Identify which cell holds the provided text, then report its (X, Y) central coordinate. 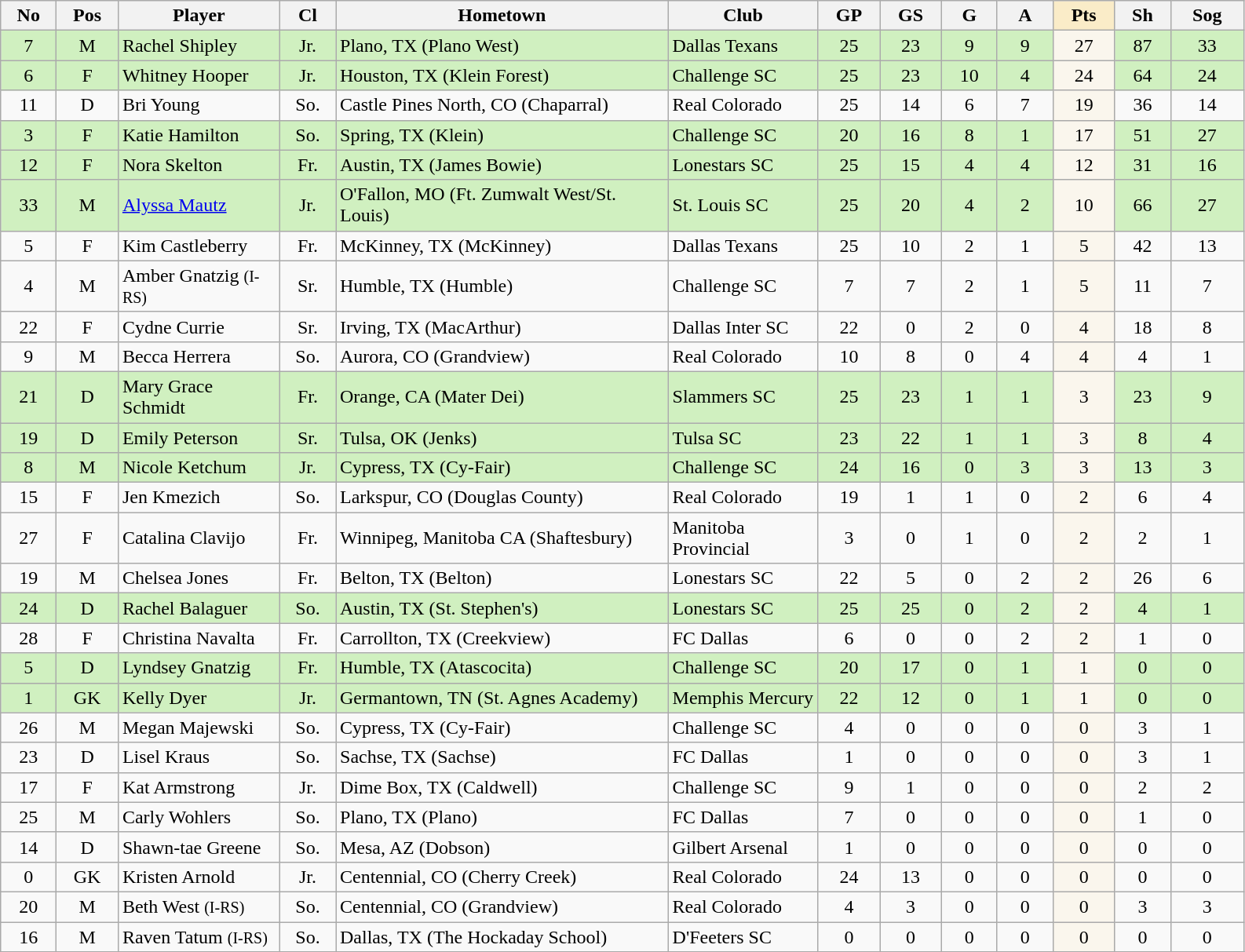
51 (1143, 135)
87 (1143, 46)
Kat Armstrong (199, 787)
Mary Grace Schmidt (199, 397)
Larkspur, CO (Douglas County) (502, 498)
Plano, TX (Plano West) (502, 46)
Irving, TX (MacArthur) (502, 326)
Winnipeg, Manitoba CA (Shaftesbury) (502, 538)
Belton, TX (Belton) (502, 578)
66 (1143, 206)
Sachse, TX (Sachse) (502, 757)
Rachel Shipley (199, 46)
Mesa, AZ (Dobson) (502, 847)
O'Fallon, MO (Ft. Zumwalt West/St. Louis) (502, 206)
21 (28, 397)
Dallas, TX (The Hockaday School) (502, 936)
Germantown, TN (St. Agnes Academy) (502, 698)
Centennial, CO (Grandview) (502, 906)
No (28, 16)
Megan Majewski (199, 728)
Whitney Hooper (199, 75)
Houston, TX (Klein Forest) (502, 75)
Raven Tatum (I-RS) (199, 936)
Memphis Mercury (743, 698)
Christina Navalta (199, 638)
Jen Kmezich (199, 498)
Shawn-tae Greene (199, 847)
Kristen Arnold (199, 877)
Chelsea Jones (199, 578)
St. Louis SC (743, 206)
Alyssa Mautz (199, 206)
Player (199, 16)
Kim Castleberry (199, 246)
Castle Pines North, CO (Chaparral) (502, 105)
D'Feeters SC (743, 936)
GS (911, 16)
Nora Skelton (199, 165)
GP (849, 16)
Katie Hamilton (199, 135)
Beth West (I-RS) (199, 906)
Rachel Balaguer (199, 608)
Dallas Inter SC (743, 326)
Club (743, 16)
Sog (1207, 16)
Amber Gnatzig (I-RS) (199, 286)
Austin, TX (James Bowie) (502, 165)
Carrollton, TX (Creekview) (502, 638)
42 (1143, 246)
Austin, TX (St. Stephen's) (502, 608)
Pos (88, 16)
Humble, TX (Humble) (502, 286)
Sh (1143, 16)
Lyndsey Gnatzig (199, 668)
Cydne Currie (199, 326)
Plano, TX (Plano) (502, 817)
Centennial, CO (Cherry Creek) (502, 877)
Pts (1083, 16)
Bri Young (199, 105)
McKinney, TX (McKinney) (502, 246)
G (969, 16)
Emily Peterson (199, 437)
Lisel Kraus (199, 757)
Spring, TX (Klein) (502, 135)
Dime Box, TX (Caldwell) (502, 787)
Catalina Clavijo (199, 538)
Tulsa SC (743, 437)
Nicole Ketchum (199, 468)
Manitoba Provincial (743, 538)
Cl (308, 16)
A (1025, 16)
Carly Wohlers (199, 817)
Aurora, CO (Grandview) (502, 356)
Hometown (502, 16)
Slammers SC (743, 397)
31 (1143, 165)
Kelly Dyer (199, 698)
18 (1143, 326)
64 (1143, 75)
28 (28, 638)
Orange, CA (Mater Dei) (502, 397)
Becca Herrera (199, 356)
36 (1143, 105)
Tulsa, OK (Jenks) (502, 437)
Gilbert Arsenal (743, 847)
Humble, TX (Atascocita) (502, 668)
